For the text-containing cell, return its midpoint in [X, Y] coordinate format. 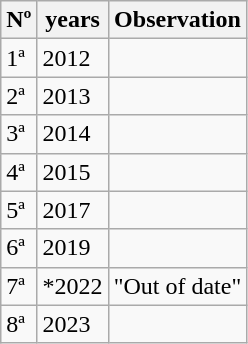
2012 [72, 58]
8ª [19, 324]
1ª [19, 58]
2ª [19, 96]
4ª [19, 172]
*2022 [72, 286]
6ª [19, 248]
2019 [72, 248]
Nº [19, 20]
2023 [72, 324]
5ª [19, 210]
2014 [72, 134]
2015 [72, 172]
"Out of date" [178, 286]
3ª [19, 134]
7ª [19, 286]
years [72, 20]
2017 [72, 210]
2013 [72, 96]
Observation [178, 20]
